Detect which cell encompasses the target text, then output its (x, y) center coordinate. 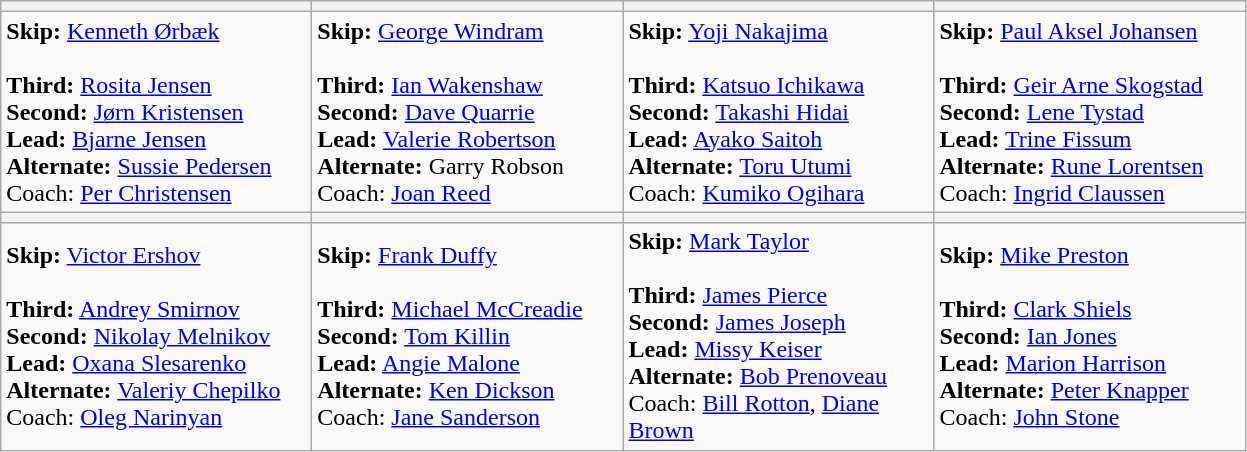
Skip: Victor ErshovThird: Andrey Smirnov Second: Nikolay Melnikov Lead: Oxana Slesarenko Alternate: Valeriy Chepilko Coach: Oleg Narinyan (156, 336)
Skip: Kenneth ØrbækThird: Rosita Jensen Second: Jørn Kristensen Lead: Bjarne Jensen Alternate: Sussie Pedersen Coach: Per Christensen (156, 112)
Skip: Frank DuffyThird: Michael McCreadie Second: Tom Killin Lead: Angie Malone Alternate: Ken Dickson Coach: Jane Sanderson (468, 336)
Skip: George WindramThird: Ian Wakenshaw Second: Dave Quarrie Lead: Valerie Robertson Alternate: Garry Robson Coach: Joan Reed (468, 112)
Skip: Mark TaylorThird: James Pierce Second: James Joseph Lead: Missy Keiser Alternate: Bob Prenoveau Coach: Bill Rotton, Diane Brown (778, 336)
Skip: Paul Aksel JohansenThird: Geir Arne Skogstad Second: Lene Tystad Lead: Trine Fissum Alternate: Rune Lorentsen Coach: Ingrid Claussen (1090, 112)
Skip: Yoji NakajimaThird: Katsuo Ichikawa Second: Takashi Hidai Lead: Ayako Saitoh Alternate: Toru Utumi Coach: Kumiko Ogihara (778, 112)
Skip: Mike PrestonThird: Clark Shiels Second: Ian Jones Lead: Marion Harrison Alternate: Peter Knapper Coach: John Stone (1090, 336)
